Find where the given text appears and provide that cell's center as (X, Y) coordinate. 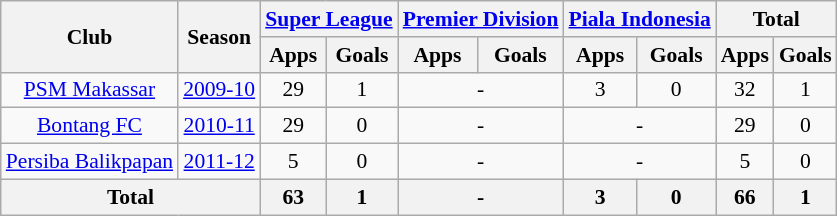
2010-11 (219, 126)
Piala Indonesia (639, 19)
Club (90, 36)
2011-12 (219, 162)
2009-10 (219, 90)
PSM Makassar (90, 90)
Super League (328, 19)
63 (293, 197)
66 (745, 197)
32 (745, 90)
Bontang FC (90, 126)
Premier Division (481, 19)
Season (219, 36)
Persiba Balikpapan (90, 162)
